Provide the (x, y) coordinate of the cell's center where the given text is located.  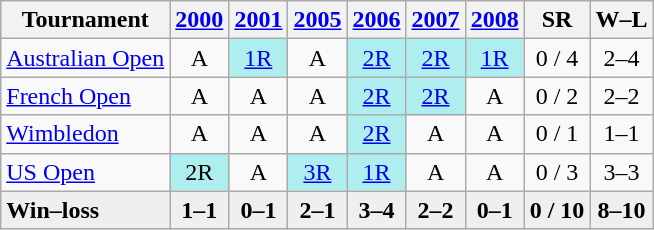
Win–loss (86, 210)
Australian Open (86, 58)
2006 (376, 20)
Tournament (86, 20)
2001 (258, 20)
2007 (436, 20)
2–4 (622, 58)
W–L (622, 20)
8–10 (622, 210)
3–3 (622, 172)
0 / 4 (557, 58)
SR (557, 20)
French Open (86, 96)
2000 (200, 20)
2005 (318, 20)
2008 (494, 20)
0 / 1 (557, 134)
3R (318, 172)
0 / 2 (557, 96)
0 / 10 (557, 210)
Wimbledon (86, 134)
3–4 (376, 210)
US Open (86, 172)
2–1 (318, 210)
0 / 3 (557, 172)
